Output the [X, Y] coordinate of the center of the cell containing the given text.  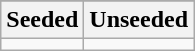
Seeded [42, 20]
Unseeded [139, 20]
